Return [X, Y] of the center of cell containing provided text 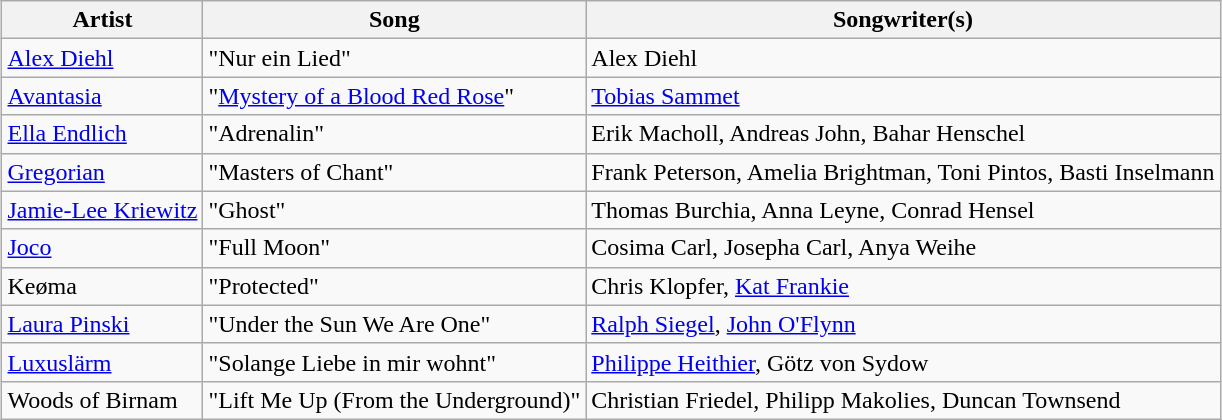
Frank Peterson, Amelia Brightman, Toni Pintos, Basti Inselmann [903, 172]
Song [394, 20]
Gregorian [102, 172]
Laura Pinski [102, 324]
Thomas Burchia, Anna Leyne, Conrad Hensel [903, 210]
Woods of Birnam [102, 400]
"Full Moon" [394, 248]
Jamie-Lee Kriewitz [102, 210]
"Ghost" [394, 210]
"Nur ein Lied" [394, 58]
Cosima Carl, Josepha Carl, Anya Weihe [903, 248]
Songwriter(s) [903, 20]
"Solange Liebe in mir wohnt" [394, 362]
Philippe Heithier, Götz von Sydow [903, 362]
"Masters of Chant" [394, 172]
"Lift Me Up (From the Underground)" [394, 400]
Keøma [102, 286]
"Adrenalin" [394, 134]
Avantasia [102, 96]
"Under the Sun We Are One" [394, 324]
Luxuslärm [102, 362]
Ralph Siegel, John O'Flynn [903, 324]
Erik Macholl, Andreas John, Bahar Henschel [903, 134]
Artist [102, 20]
Tobias Sammet [903, 96]
Chris Klopfer, Kat Frankie [903, 286]
"Protected" [394, 286]
Ella Endlich [102, 134]
"Mystery of a Blood Red Rose" [394, 96]
Joco [102, 248]
Christian Friedel, Philipp Makolies, Duncan Townsend [903, 400]
